Detect which cell encompasses the target text, then output its [x, y] center coordinate. 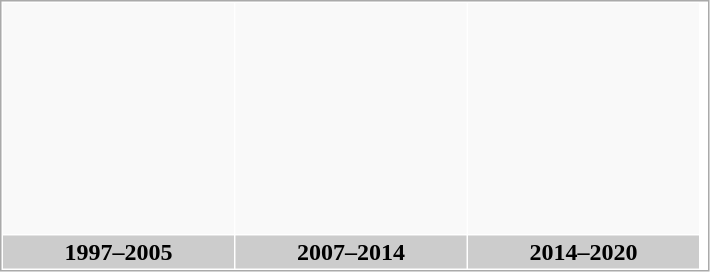
2007–2014 [352, 252]
2014–2020 [584, 252]
1997–2005 [118, 252]
